Find where the given text appears and provide that cell's center as (x, y) coordinate. 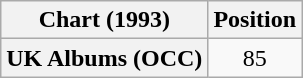
Position (255, 20)
85 (255, 58)
UK Albums (OCC) (104, 58)
Chart (1993) (104, 20)
